Scan for the cell matching the given text and deliver its (X, Y) coordinate at center. 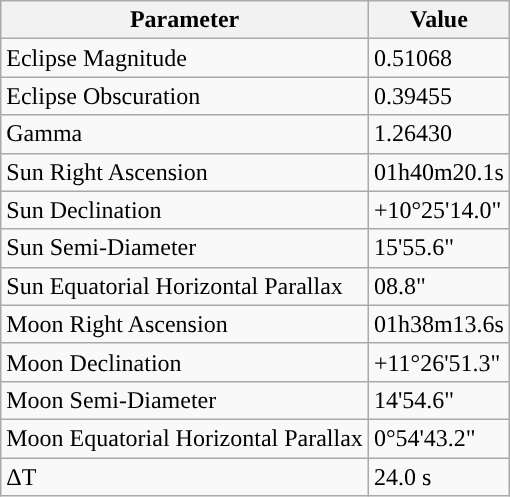
Sun Semi-Diameter (185, 248)
Moon Semi-Diameter (185, 400)
0°54'43.2" (438, 438)
Value (438, 20)
01h40m20.1s (438, 172)
0.39455 (438, 96)
24.0 s (438, 477)
Gamma (185, 134)
0.51068 (438, 58)
Sun Right Ascension (185, 172)
Eclipse Obscuration (185, 96)
ΔT (185, 477)
Eclipse Magnitude (185, 58)
Sun Declination (185, 210)
Moon Right Ascension (185, 324)
1.26430 (438, 134)
Moon Declination (185, 362)
14'54.6" (438, 400)
+11°26'51.3" (438, 362)
+10°25'14.0" (438, 210)
01h38m13.6s (438, 324)
Moon Equatorial Horizontal Parallax (185, 438)
Sun Equatorial Horizontal Parallax (185, 286)
15'55.6" (438, 248)
08.8" (438, 286)
Parameter (185, 20)
